From the cell containing the given text, extract its center point as (x, y) coordinate. 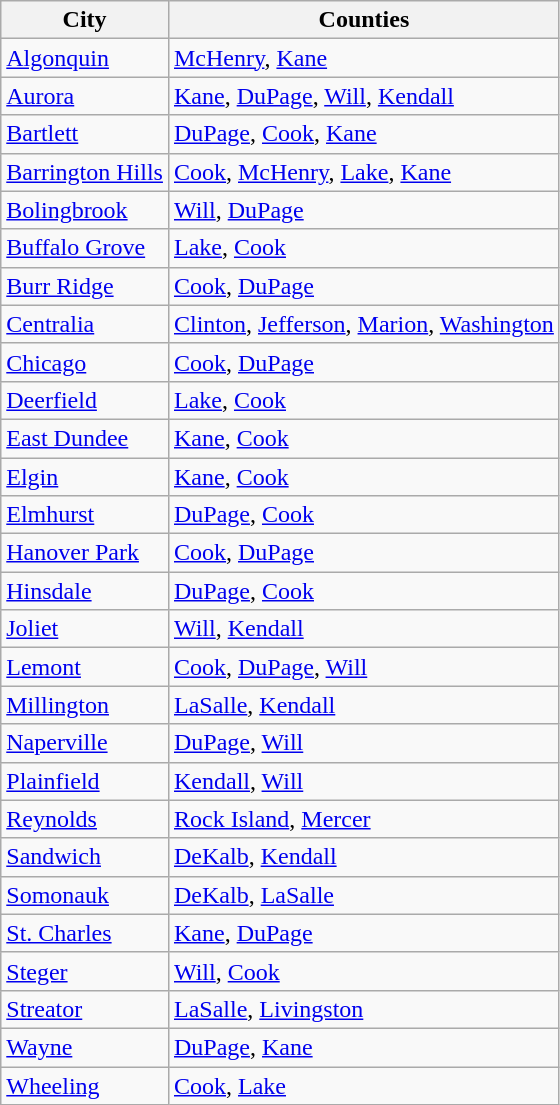
Elgin (85, 477)
Buffalo Grove (85, 248)
DuPage, Cook, Kane (364, 134)
DeKalb, Kendall (364, 857)
Steger (85, 971)
Hanover Park (85, 553)
DuPage, Kane (364, 1047)
Reynolds (85, 819)
Wayne (85, 1047)
Algonquin (85, 58)
Wheeling (85, 1085)
Millington (85, 705)
Bartlett (85, 134)
LaSalle, Kendall (364, 705)
McHenry, Kane (364, 58)
Cook, DuPage, Will (364, 667)
Sandwich (85, 857)
Kane, DuPage (364, 933)
East Dundee (85, 438)
Kane, DuPage, Will, Kendall (364, 96)
Somonauk (85, 895)
Aurora (85, 96)
City (85, 20)
Will, DuPage (364, 210)
Plainfield (85, 781)
Streator (85, 1009)
Deerfield (85, 400)
Chicago (85, 362)
Lemont (85, 667)
Kendall, Will (364, 781)
Centralia (85, 324)
Cook, Lake (364, 1085)
Bolingbrook (85, 210)
St. Charles (85, 933)
Rock Island, Mercer (364, 819)
Counties (364, 20)
Clinton, Jefferson, Marion, Washington (364, 324)
Burr Ridge (85, 286)
LaSalle, Livingston (364, 1009)
Naperville (85, 743)
DuPage, Will (364, 743)
Hinsdale (85, 591)
Joliet (85, 629)
Barrington Hills (85, 172)
Will, Cook (364, 971)
DeKalb, LaSalle (364, 895)
Will, Kendall (364, 629)
Elmhurst (85, 515)
Cook, McHenry, Lake, Kane (364, 172)
